Pinpoint the cell where the given text exists, returning its (X, Y) midpoint coordinate. 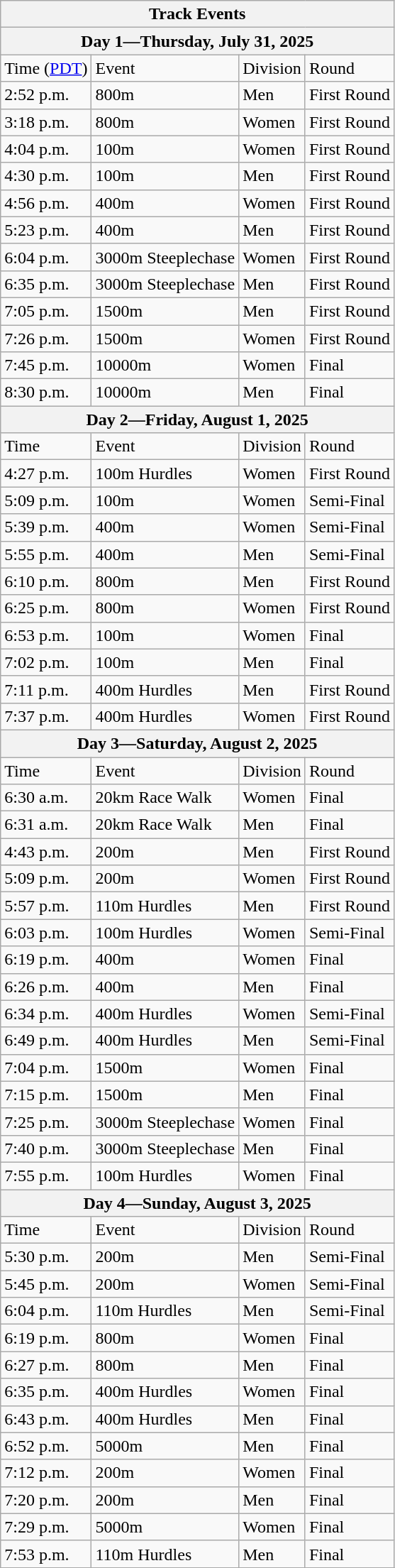
8:30 p.m. (46, 393)
7:55 p.m. (46, 1175)
6:52 p.m. (46, 1446)
Day 1—Thursday, July 31, 2025 (197, 41)
Day 2—Friday, August 1, 2025 (197, 420)
7:29 p.m. (46, 1527)
7:11 p.m. (46, 689)
4:27 p.m. (46, 473)
7:53 p.m. (46, 1554)
4:56 p.m. (46, 203)
3:18 p.m. (46, 122)
Day 3—Saturday, August 2, 2025 (197, 743)
7:15 p.m. (46, 1095)
6:53 p.m. (46, 635)
4:30 p.m. (46, 176)
7:25 p.m. (46, 1122)
6:27 p.m. (46, 1365)
6:26 p.m. (46, 987)
6:49 p.m. (46, 1041)
6:43 p.m. (46, 1419)
6:25 p.m. (46, 608)
7:05 p.m. (46, 311)
4:04 p.m. (46, 149)
7:37 p.m. (46, 716)
5:57 p.m. (46, 906)
7:04 p.m. (46, 1068)
7:12 p.m. (46, 1473)
5:30 p.m. (46, 1257)
7:40 p.m. (46, 1148)
5:55 p.m. (46, 554)
7:20 p.m. (46, 1500)
5:23 p.m. (46, 230)
6:03 p.m. (46, 933)
Time (PDT) (46, 68)
5:39 p.m. (46, 527)
7:26 p.m. (46, 339)
6:34 p.m. (46, 1014)
7:02 p.m. (46, 662)
4:43 p.m. (46, 852)
7:45 p.m. (46, 366)
6:10 p.m. (46, 581)
Day 4—Sunday, August 3, 2025 (197, 1203)
5:45 p.m. (46, 1284)
2:52 p.m. (46, 95)
6:31 a.m. (46, 825)
Track Events (197, 14)
6:30 a.m. (46, 798)
